Determine the [x, y] coordinate at the center of the cell enclosing the given text.  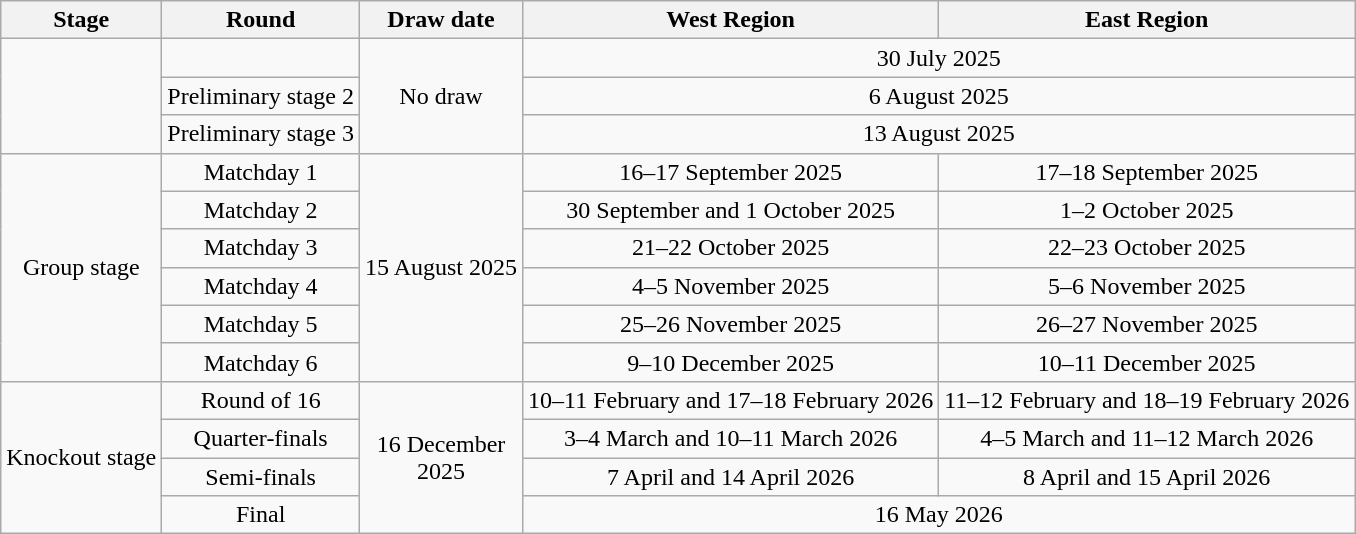
30 July 2025 [939, 58]
Draw date [440, 20]
10–11 December 2025 [1147, 362]
No draw [440, 96]
Matchday 2 [261, 210]
Matchday 6 [261, 362]
East Region [1147, 20]
13 August 2025 [939, 134]
4–5 March and 11–12 March 2026 [1147, 438]
Matchday 1 [261, 172]
16 May 2026 [939, 515]
17–18 September 2025 [1147, 172]
Matchday 5 [261, 324]
Semi-finals [261, 477]
22–23 October 2025 [1147, 248]
5–6 November 2025 [1147, 286]
16–17 September 2025 [731, 172]
Round of 16 [261, 400]
Final [261, 515]
16 December2025 [440, 457]
Round [261, 20]
7 April and 14 April 2026 [731, 477]
Matchday 3 [261, 248]
West Region [731, 20]
Matchday 4 [261, 286]
Group stage [82, 267]
30 September and 1 October 2025 [731, 210]
Quarter-finals [261, 438]
4–5 November 2025 [731, 286]
21–22 October 2025 [731, 248]
6 August 2025 [939, 96]
Preliminary stage 2 [261, 96]
Preliminary stage 3 [261, 134]
Stage [82, 20]
10–11 February and 17–18 February 2026 [731, 400]
26–27 November 2025 [1147, 324]
3–4 March and 10–11 March 2026 [731, 438]
Knockout stage [82, 457]
15 August 2025 [440, 267]
25–26 November 2025 [731, 324]
1–2 October 2025 [1147, 210]
9–10 December 2025 [731, 362]
8 April and 15 April 2026 [1147, 477]
11–12 February and 18–19 February 2026 [1147, 400]
